Locate the cell with the specified text and output its (X, Y) center coordinate. 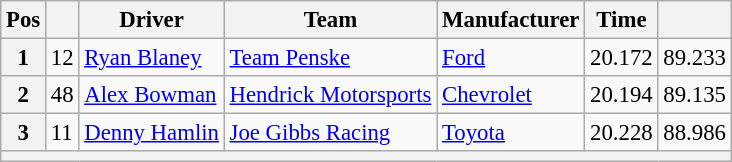
Manufacturer (511, 20)
2 (24, 95)
Denny Hamlin (152, 133)
Toyota (511, 133)
Ryan Blaney (152, 58)
89.135 (694, 95)
Alex Bowman (152, 95)
Driver (152, 20)
89.233 (694, 58)
1 (24, 58)
48 (62, 95)
12 (62, 58)
Ford (511, 58)
88.986 (694, 133)
Hendrick Motorsports (330, 95)
Team Penske (330, 58)
11 (62, 133)
Time (622, 20)
Team (330, 20)
20.228 (622, 133)
20.172 (622, 58)
3 (24, 133)
Pos (24, 20)
Joe Gibbs Racing (330, 133)
Chevrolet (511, 95)
20.194 (622, 95)
